Output the (x, y) coordinate of the center of the cell containing the given text.  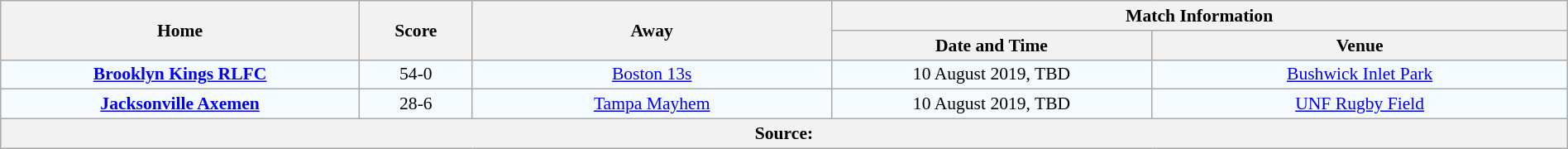
Date and Time (992, 46)
Match Information (1199, 16)
Boston 13s (652, 74)
Venue (1360, 46)
28-6 (415, 104)
Tampa Mayhem (652, 104)
Score (415, 30)
Brooklyn Kings RLFC (180, 74)
Source: (784, 134)
54-0 (415, 74)
Home (180, 30)
Jacksonville Axemen (180, 104)
Bushwick Inlet Park (1360, 74)
Away (652, 30)
UNF Rugby Field (1360, 104)
